Identify which cell holds the provided text, then report its [x, y] central coordinate. 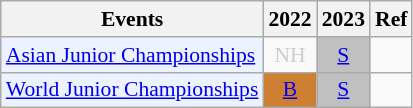
2023 [344, 19]
Ref [391, 19]
2022 [290, 19]
World Junior Championships [132, 90]
Asian Junior Championships [132, 55]
NH [290, 55]
Events [132, 19]
B [290, 90]
